Output the (X, Y) coordinate of the center of the cell containing the given text.  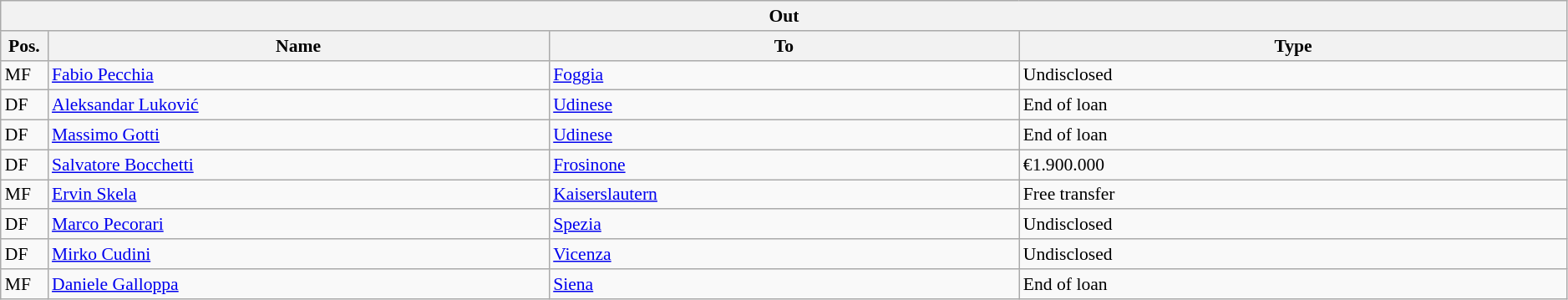
Out (784, 16)
Spezia (784, 225)
Frosinone (784, 165)
Kaiserslautern (784, 195)
Siena (784, 284)
Ervin Skela (298, 195)
Marco Pecorari (298, 225)
Pos. (24, 46)
Mirko Cudini (298, 254)
Foggia (784, 75)
Aleksandar Luković (298, 105)
Free transfer (1293, 195)
€1.900.000 (1293, 165)
Name (298, 46)
Daniele Galloppa (298, 284)
To (784, 46)
Type (1293, 46)
Salvatore Bocchetti (298, 165)
Fabio Pecchia (298, 75)
Vicenza (784, 254)
Massimo Gotti (298, 135)
